From the cell containing the given text, extract its center point as (x, y) coordinate. 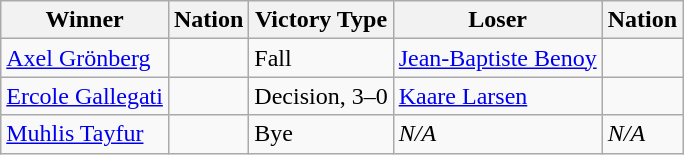
Victory Type (321, 20)
Kaare Larsen (498, 96)
Winner (85, 20)
Loser (498, 20)
Fall (321, 58)
Ercole Gallegati (85, 96)
Muhlis Tayfur (85, 134)
Bye (321, 134)
Jean-Baptiste Benoy (498, 58)
Decision, 3–0 (321, 96)
Axel Grönberg (85, 58)
